Scan for the cell matching the given text and deliver its (X, Y) coordinate at center. 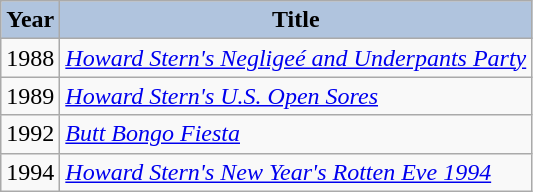
Howard Stern's New Year's Rotten Eve 1994 (296, 172)
1989 (30, 96)
Howard Stern's U.S. Open Sores (296, 96)
Year (30, 20)
Title (296, 20)
Howard Stern's Negligeé and Underpants Party (296, 58)
Butt Bongo Fiesta (296, 134)
1992 (30, 134)
1994 (30, 172)
1988 (30, 58)
